Capture the cell that displays the provided text and extract its [x, y] central coordinate. 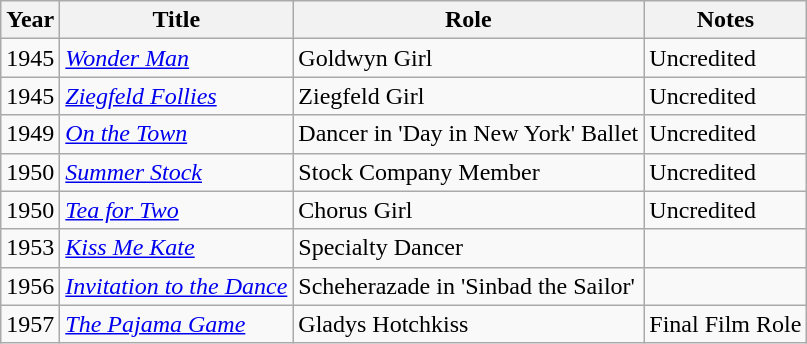
Goldwyn Girl [468, 58]
Dancer in 'Day in New York' Ballet [468, 134]
Final Film Role [726, 324]
Scheherazade in 'Sinbad the Sailor' [468, 286]
Year [30, 20]
1949 [30, 134]
1953 [30, 248]
Wonder Man [176, 58]
1956 [30, 286]
Invitation to the Dance [176, 286]
Notes [726, 20]
Chorus Girl [468, 210]
Gladys Hotchkiss [468, 324]
Title [176, 20]
Ziegfeld Follies [176, 96]
Stock Company Member [468, 172]
Specialty Dancer [468, 248]
Tea for Two [176, 210]
Summer Stock [176, 172]
The Pajama Game [176, 324]
1957 [30, 324]
On the Town [176, 134]
Ziegfeld Girl [468, 96]
Role [468, 20]
Kiss Me Kate [176, 248]
